Detect which cell encompasses the target text, then output its (X, Y) center coordinate. 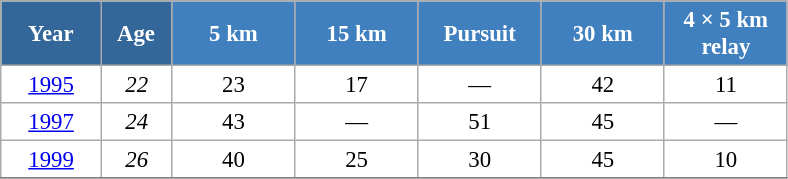
11 (726, 85)
15 km (356, 34)
42 (602, 85)
51 (480, 122)
Pursuit (480, 34)
24 (136, 122)
25 (356, 160)
30 (480, 160)
40 (234, 160)
10 (726, 160)
Year (52, 34)
1997 (52, 122)
17 (356, 85)
4 × 5 km relay (726, 34)
5 km (234, 34)
30 km (602, 34)
1999 (52, 160)
Age (136, 34)
1995 (52, 85)
22 (136, 85)
43 (234, 122)
26 (136, 160)
23 (234, 85)
